Output the (x, y) coordinate of the center of the cell containing the given text.  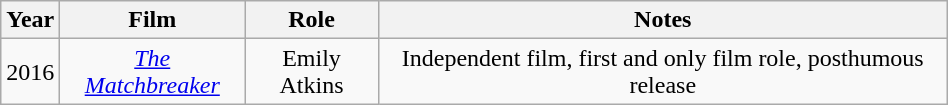
Film (152, 20)
2016 (30, 72)
Year (30, 20)
Role (312, 20)
Emily Atkins (312, 72)
Notes (662, 20)
The Matchbreaker (152, 72)
Independent film, first and only film role, posthumous release (662, 72)
